Locate the cell with the specified text and output its [x, y] center coordinate. 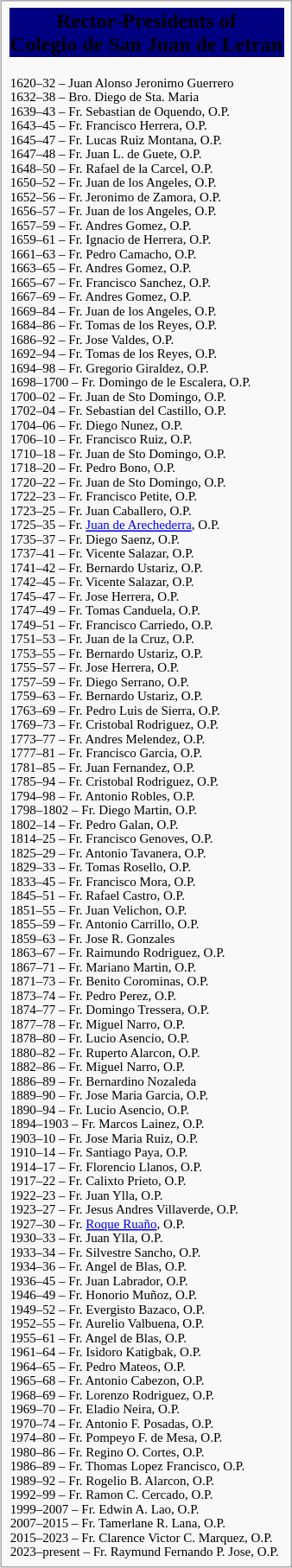
Rector-Presidents of Colegio de San Juan de Letran [146, 33]
